Locate the cell with the specified text and output its (x, y) center coordinate. 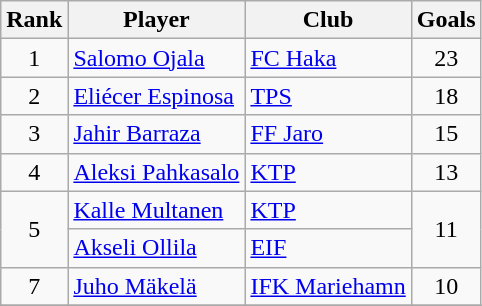
FF Jaro (328, 134)
Player (156, 20)
18 (446, 96)
EIF (328, 248)
4 (34, 172)
13 (446, 172)
2 (34, 96)
Goals (446, 20)
Aleksi Pahkasalo (156, 172)
11 (446, 229)
IFK Mariehamn (328, 286)
Akseli Ollila (156, 248)
Salomo Ojala (156, 58)
Jahir Barraza (156, 134)
3 (34, 134)
TPS (328, 96)
Eliécer Espinosa (156, 96)
10 (446, 286)
15 (446, 134)
1 (34, 58)
Kalle Multanen (156, 210)
Club (328, 20)
7 (34, 286)
Rank (34, 20)
Juho Mäkelä (156, 286)
FC Haka (328, 58)
23 (446, 58)
5 (34, 229)
